Scan for the cell matching the given text and deliver its [X, Y] coordinate at center. 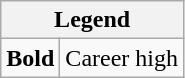
Career high [122, 58]
Legend [92, 20]
Bold [30, 58]
